Extract the (x, y) coordinate from the center of the cell holding the provided text.  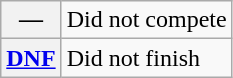
— (31, 20)
Did not compete (146, 20)
DNF (31, 58)
Did not finish (146, 58)
